Capture the cell that displays the provided text and extract its (x, y) central coordinate. 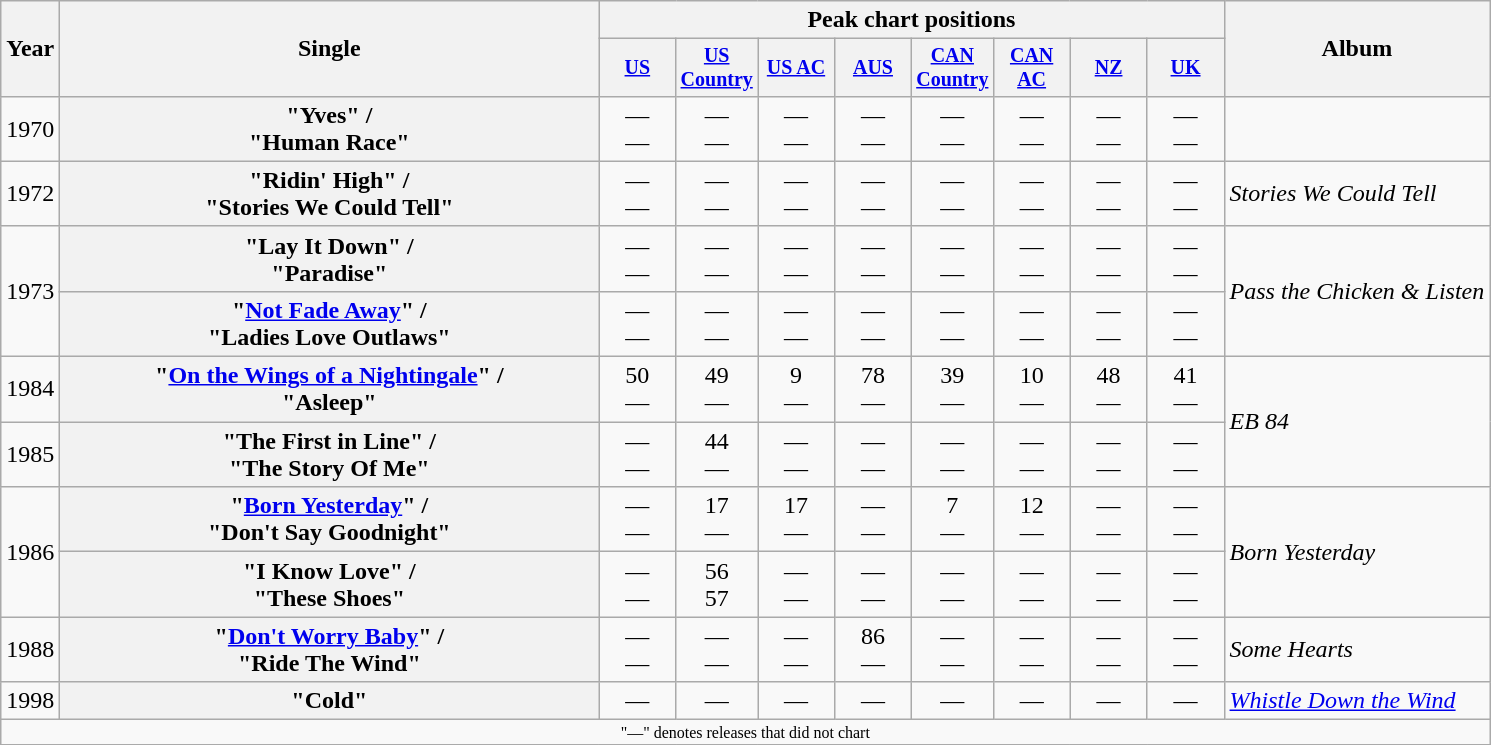
39— (952, 390)
1973 (30, 291)
1998 (30, 701)
EB 84 (1357, 422)
Some Hearts (1357, 650)
"Not Fade Away" /"Ladies Love Outlaws" (330, 324)
Peak chart positions (912, 20)
Born Yesterday (1357, 552)
12— (1032, 520)
"On the Wings of a Nightingale" /"Asleep" (330, 390)
"Born Yesterday" /"Don't Say Goodnight" (330, 520)
"Don't Worry Baby" /"Ride The Wind" (330, 650)
AUS (872, 68)
48— (1108, 390)
UK (1186, 68)
"Yves" /"Human Race" (330, 128)
Year (30, 49)
"—" denotes releases that did not chart (746, 732)
"The First in Line" /"The Story Of Me" (330, 454)
7— (952, 520)
50— (638, 390)
1972 (30, 194)
US Country (717, 68)
86— (872, 650)
10— (1032, 390)
US AC (796, 68)
NZ (1108, 68)
"I Know Love" /"These Shoes" (330, 584)
1985 (30, 454)
CAN AC (1032, 68)
78— (872, 390)
5657 (717, 584)
Single (330, 49)
41— (1186, 390)
CAN Country (952, 68)
1986 (30, 552)
US (638, 68)
Stories We Could Tell (1357, 194)
44— (717, 454)
1984 (30, 390)
"Lay It Down" /"Paradise" (330, 258)
1988 (30, 650)
Pass the Chicken & Listen (1357, 291)
"Cold" (330, 701)
Album (1357, 49)
49— (717, 390)
1970 (30, 128)
Whistle Down the Wind (1357, 701)
"Ridin' High" /"Stories We Could Tell" (330, 194)
9— (796, 390)
